Search for the cell housing the specified text and yield its (X, Y) center coordinate. 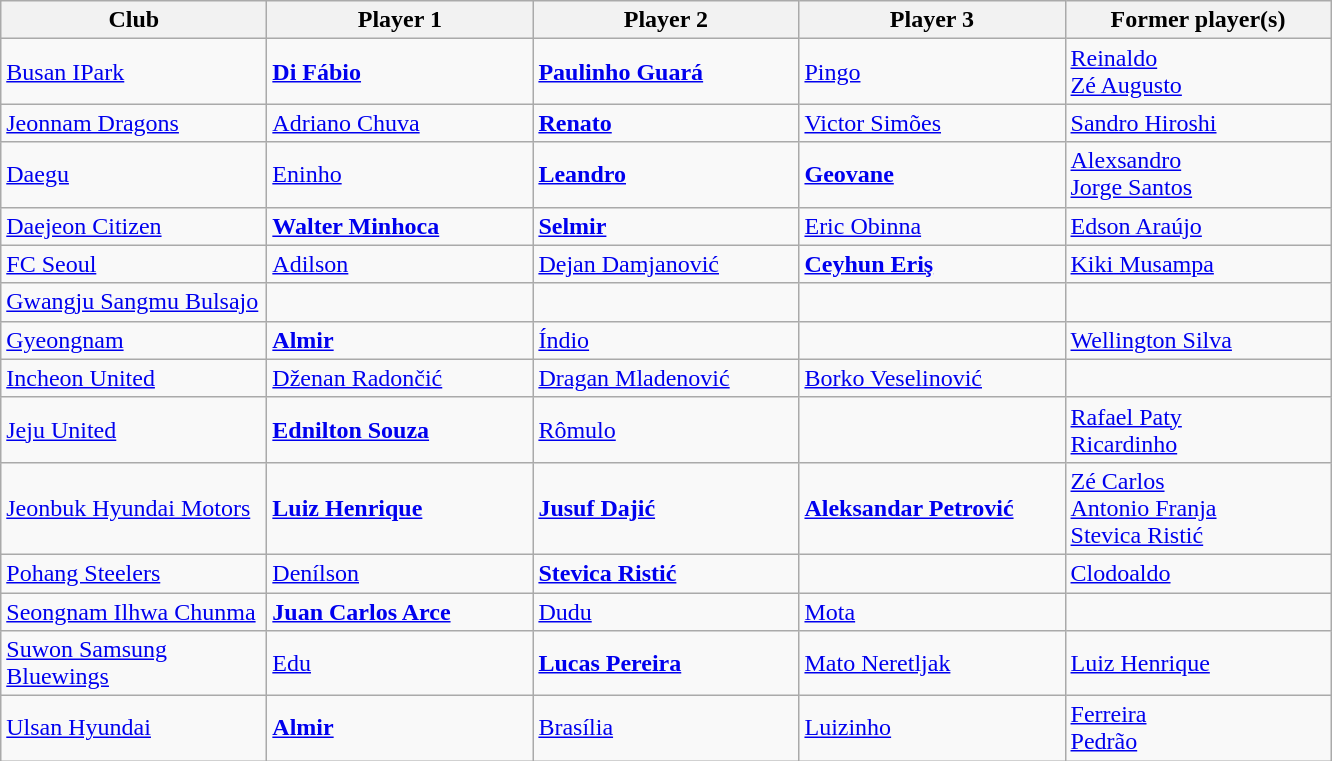
Sandro Hiroshi (1198, 123)
Borko Veselinović (932, 378)
Dragan Mladenović (666, 378)
Alexsandro Jorge Santos (1198, 174)
Dženan Radončić (400, 378)
Leandro (666, 174)
Jeju United (134, 430)
Brasília (666, 728)
Geovane (932, 174)
Aleksandar Petrović (932, 508)
Adriano Chuva (400, 123)
Edu (400, 664)
Seongnam Ilhwa Chunma (134, 611)
Lucas Pereira (666, 664)
Incheon United (134, 378)
Mato Neretljak (932, 664)
Ceyhun Eriş (932, 264)
Walter Minhoca (400, 226)
Eric Obinna (932, 226)
Gwangju Sangmu Bulsajo (134, 302)
Índio (666, 340)
Clodoaldo (1198, 573)
Rômulo (666, 430)
Pingo (932, 72)
Mota (932, 611)
Daejeon Citizen (134, 226)
Reinaldo Zé Augusto (1198, 72)
Player 1 (400, 20)
Dejan Damjanović (666, 264)
Adilson (400, 264)
Jeonnam Dragons (134, 123)
Former player(s) (1198, 20)
Eninho (400, 174)
Stevica Ristić (666, 573)
Ferreira Pedrão (1198, 728)
Pohang Steelers (134, 573)
Dudu (666, 611)
Luizinho (932, 728)
Zé Carlos Antonio Franja Stevica Ristić (1198, 508)
Kiki Musampa (1198, 264)
Paulinho Guará (666, 72)
Suwon Samsung Bluewings (134, 664)
Renato (666, 123)
Denílson (400, 573)
Busan IPark (134, 72)
Di Fábio (400, 72)
Juan Carlos Arce (400, 611)
Victor Simões (932, 123)
Rafael Paty Ricardinho (1198, 430)
Edson Araújo (1198, 226)
Player 2 (666, 20)
Selmir (666, 226)
Player 3 (932, 20)
Jusuf Dajić (666, 508)
Gyeongnam (134, 340)
Jeonbuk Hyundai Motors (134, 508)
Ulsan Hyundai (134, 728)
Ednilton Souza (400, 430)
FC Seoul (134, 264)
Wellington Silva (1198, 340)
Daegu (134, 174)
Club (134, 20)
